Search for the cell housing the specified text and yield its [x, y] center coordinate. 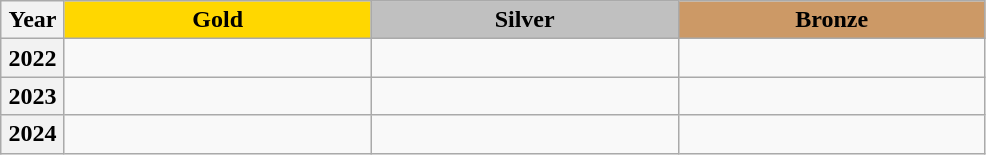
2024 [32, 134]
Silver [524, 20]
2023 [32, 96]
Bronze [832, 20]
Year [32, 20]
2022 [32, 58]
Gold [218, 20]
